Determine the [x, y] coordinate at the center of the cell enclosing the given text.  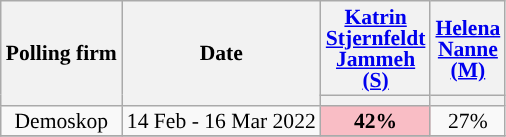
Demoskop [62, 120]
14 Feb - 16 Mar 2022 [222, 120]
Polling firm [62, 53]
Date [222, 53]
42% [376, 120]
Helena Nanne (M) [468, 48]
27% [468, 120]
Katrin Stjernfeldt Jammeh (S) [376, 48]
